Return [X, Y] of the center of cell containing provided text 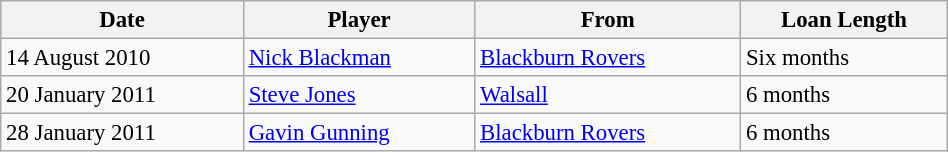
14 August 2010 [122, 58]
Player [358, 20]
20 January 2011 [122, 95]
Loan Length [844, 20]
Gavin Gunning [358, 133]
Nick Blackman [358, 58]
Six months [844, 58]
Steve Jones [358, 95]
Walsall [608, 95]
28 January 2011 [122, 133]
From [608, 20]
Date [122, 20]
